Identify which cell holds the provided text, then report its (x, y) central coordinate. 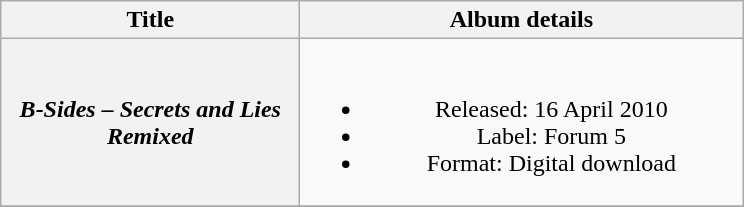
Released: 16 April 2010Label: Forum 5Format: Digital download (522, 122)
Album details (522, 20)
Title (150, 20)
B-Sides – Secrets and Lies Remixed (150, 122)
